Find where the given text appears and provide that cell's center as [x, y] coordinate. 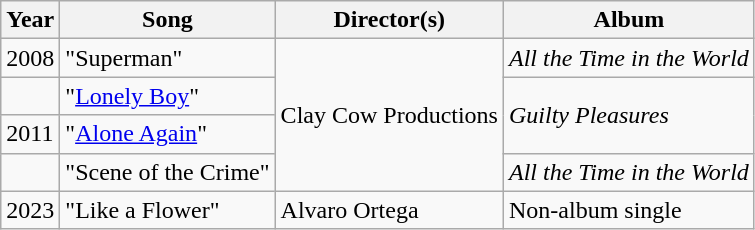
2023 [30, 210]
"Like a Flower" [168, 210]
"Lonely Boy" [168, 96]
2008 [30, 58]
Clay Cow Productions [389, 115]
2011 [30, 134]
Year [30, 20]
Song [168, 20]
Director(s) [389, 20]
Album [628, 20]
Non-album single [628, 210]
Alvaro Ortega [389, 210]
Guilty Pleasures [628, 115]
"Scene of the Crime" [168, 172]
"Superman" [168, 58]
"Alone Again" [168, 134]
